Provide the (x, y) coordinate of the cell's center where the given text is located.  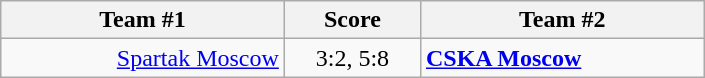
Spartak Moscow (143, 58)
Team #1 (143, 20)
Team #2 (562, 20)
CSKA Moscow (562, 58)
Score (352, 20)
3:2, 5:8 (352, 58)
